For the text-containing cell, return its midpoint in [X, Y] coordinate format. 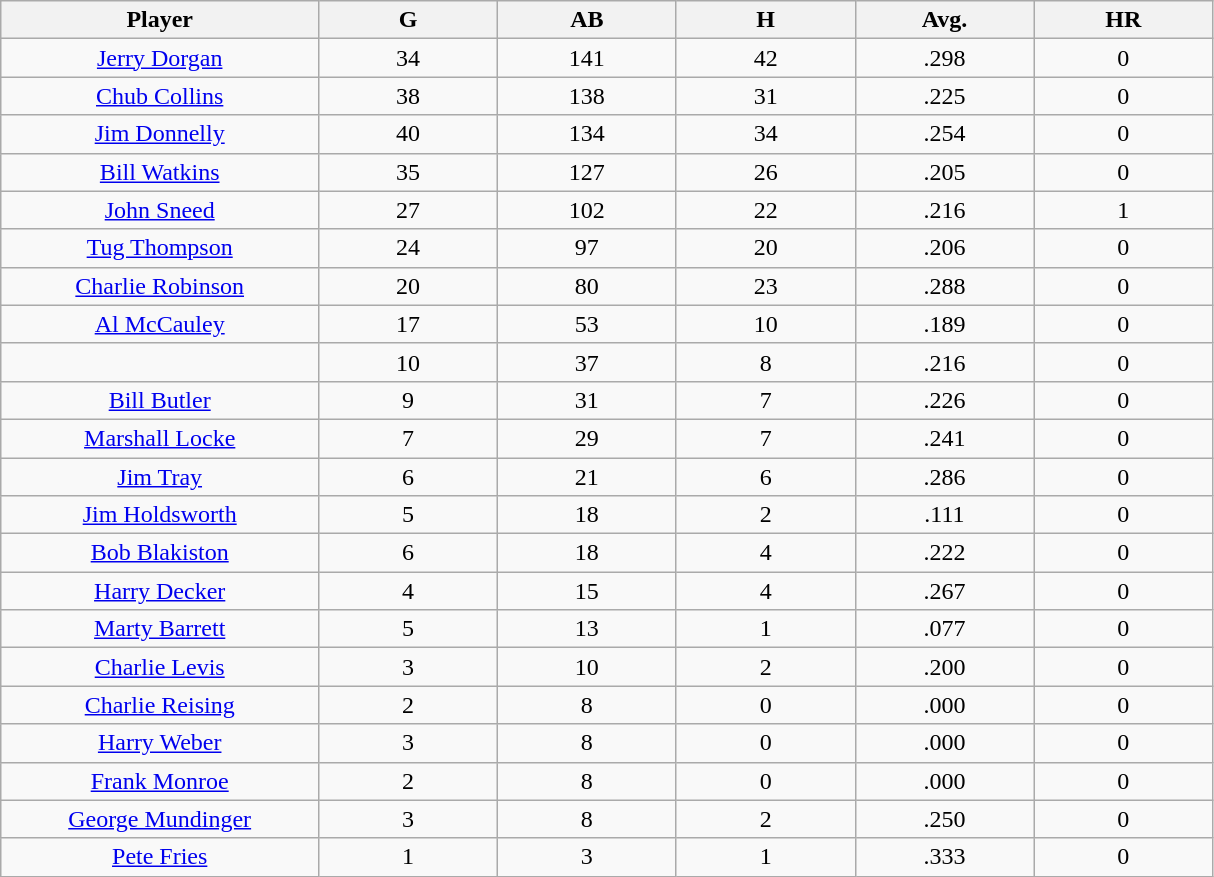
Pete Fries [160, 857]
134 [586, 134]
.077 [944, 629]
35 [408, 172]
George Mundinger [160, 819]
.288 [944, 286]
Tug Thompson [160, 248]
.111 [944, 515]
G [408, 20]
38 [408, 96]
53 [586, 324]
.254 [944, 134]
Chub Collins [160, 96]
80 [586, 286]
H [766, 20]
Frank Monroe [160, 781]
.222 [944, 553]
24 [408, 248]
Marshall Locke [160, 438]
Harry Decker [160, 591]
.298 [944, 58]
127 [586, 172]
23 [766, 286]
Player [160, 20]
Jim Holdsworth [160, 515]
42 [766, 58]
.226 [944, 400]
Al McCauley [160, 324]
.206 [944, 248]
.267 [944, 591]
AB [586, 20]
HR [1124, 20]
.205 [944, 172]
Charlie Reising [160, 705]
15 [586, 591]
Charlie Robinson [160, 286]
97 [586, 248]
Marty Barrett [160, 629]
Bill Watkins [160, 172]
.189 [944, 324]
Bob Blakiston [160, 553]
9 [408, 400]
17 [408, 324]
.333 [944, 857]
29 [586, 438]
.241 [944, 438]
102 [586, 210]
40 [408, 134]
.250 [944, 819]
Charlie Levis [160, 667]
Jerry Dorgan [160, 58]
26 [766, 172]
13 [586, 629]
.225 [944, 96]
.200 [944, 667]
138 [586, 96]
22 [766, 210]
Bill Butler [160, 400]
141 [586, 58]
27 [408, 210]
Avg. [944, 20]
John Sneed [160, 210]
Jim Donnelly [160, 134]
Harry Weber [160, 743]
Jim Tray [160, 477]
21 [586, 477]
37 [586, 362]
.286 [944, 477]
